Provide the [X, Y] coordinate of the cell's center where the given text is located.  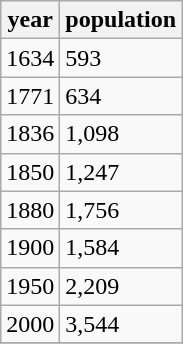
1850 [30, 172]
3,544 [121, 324]
year [30, 20]
1880 [30, 210]
1,247 [121, 172]
1900 [30, 248]
634 [121, 96]
1950 [30, 286]
1836 [30, 134]
population [121, 20]
1,098 [121, 134]
1,584 [121, 248]
1634 [30, 58]
2,209 [121, 286]
1771 [30, 96]
593 [121, 58]
1,756 [121, 210]
2000 [30, 324]
